Determine the [X, Y] coordinate at the center of the cell enclosing the given text.  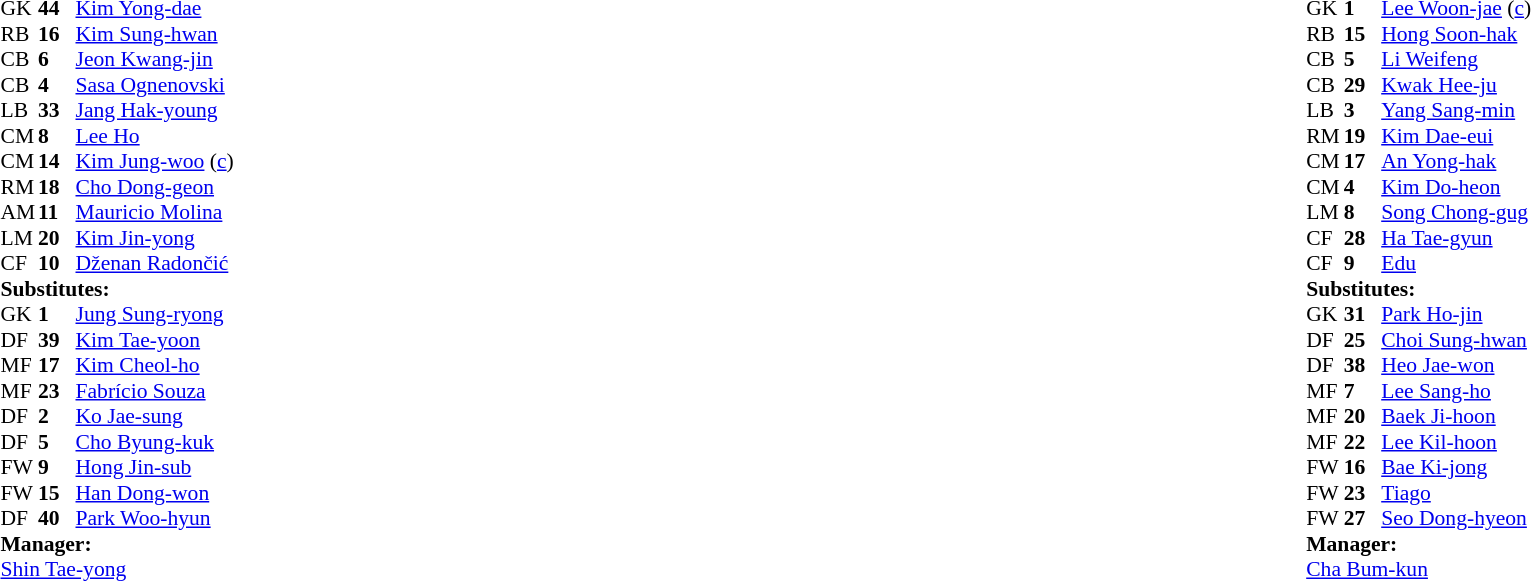
39 [57, 340]
40 [57, 519]
Kim Cheol-ho [155, 365]
Park Woo-hyun [155, 519]
Park Ho-jin [1456, 315]
Hong Jin-sub [155, 467]
1 [57, 315]
Heo Jae-won [1456, 365]
14 [57, 161]
Kim Do-heon [1456, 187]
3 [1363, 111]
22 [1363, 442]
28 [1363, 238]
Kim Sung-hwan [155, 34]
Hong Soon-hak [1456, 34]
Kim Tae-yoon [155, 340]
6 [57, 59]
18 [57, 187]
Lee Sang-ho [1456, 391]
33 [57, 111]
Lee Kil-hoon [1456, 442]
7 [1363, 391]
2 [57, 417]
38 [1363, 365]
Yang Sang-min [1456, 111]
11 [57, 213]
Jung Sung-ryong [155, 315]
Cho Dong-geon [155, 187]
An Yong-hak [1456, 161]
19 [1363, 136]
Fabrício Souza [155, 391]
Choi Sung-hwan [1456, 340]
Kim Dae-eui [1456, 136]
Li Weifeng [1456, 59]
Ha Tae-gyun [1456, 238]
Dženan Radončić [155, 263]
31 [1363, 315]
Ko Jae-sung [155, 417]
Tiago [1456, 493]
Baek Ji-hoon [1456, 417]
Kwak Hee-ju [1456, 85]
Seo Dong-hyeon [1456, 519]
Kim Jung-woo (c) [155, 161]
25 [1363, 340]
Mauricio Molina [155, 213]
Cho Byung-kuk [155, 442]
Jeon Kwang-jin [155, 59]
Song Chong-gug [1456, 213]
29 [1363, 85]
AM [19, 213]
Sasa Ognenovski [155, 85]
Kim Jin-yong [155, 238]
Lee Ho [155, 136]
10 [57, 263]
Bae Ki-jong [1456, 467]
Edu [1456, 263]
Han Dong-won [155, 493]
27 [1363, 519]
Jang Hak-young [155, 111]
